Search for the cell housing the specified text and yield its [x, y] center coordinate. 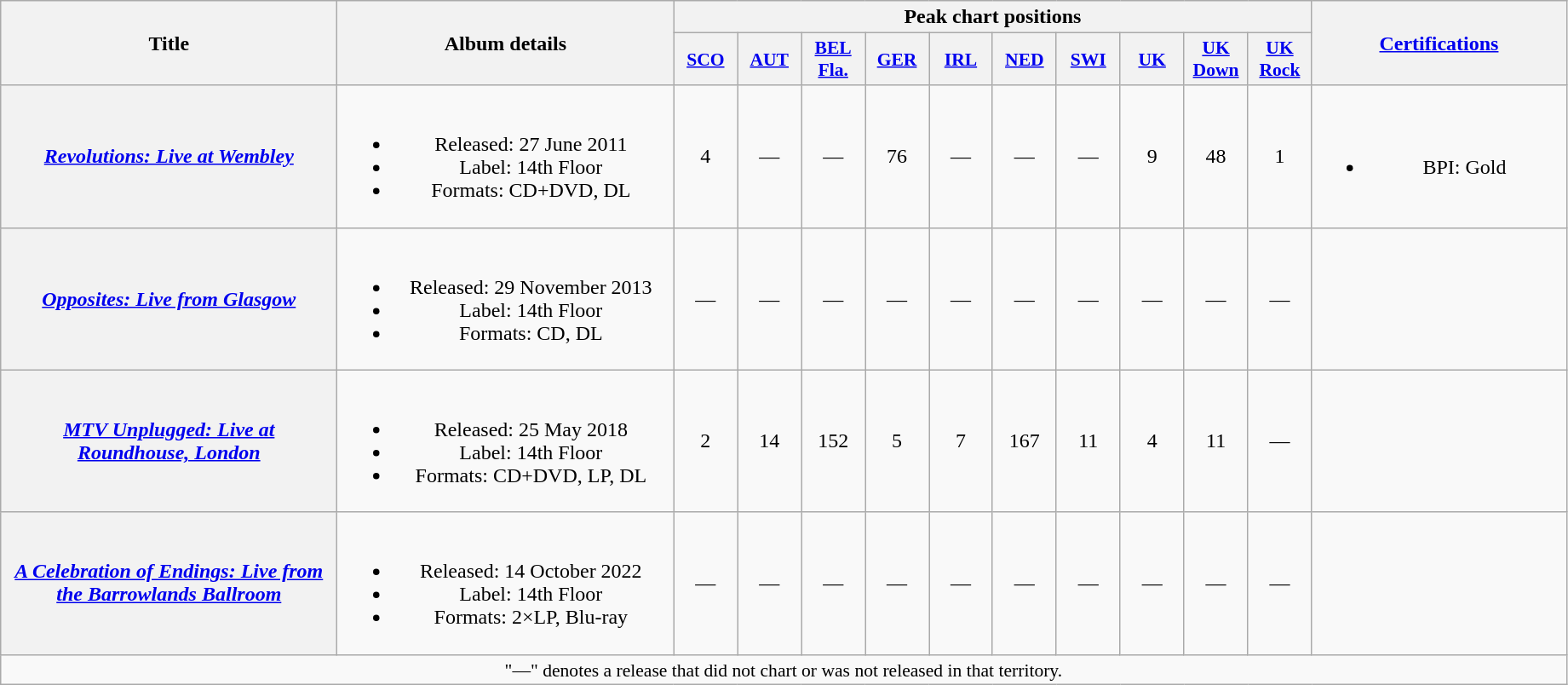
UK [1152, 60]
UKDown [1216, 60]
48 [1216, 157]
167 [1024, 441]
BPI: Gold [1439, 157]
SWI [1088, 60]
MTV Unplugged: Live atRoundhouse, London [169, 441]
Released: 27 June 2011Label: 14th FloorFormats: CD+DVD, DL [506, 157]
SCO [705, 60]
Album details [506, 43]
14 [770, 441]
GER [898, 60]
2 [705, 441]
A Celebration of Endings: Live from the Barrowlands Ballroom [169, 583]
Certifications [1439, 43]
Revolutions: Live at Wembley [169, 157]
NED [1024, 60]
76 [898, 157]
Released: 14 October 2022Label: 14th FloorFormats: 2×LP, Blu-ray [506, 583]
9 [1152, 157]
152 [833, 441]
Title [169, 43]
BELFla. [833, 60]
7 [961, 441]
Opposites: Live from Glasgow [169, 298]
AUT [770, 60]
Peak chart positions [993, 17]
"—" denotes a release that did not chart or was not released in that territory. [784, 670]
5 [898, 441]
UKRock [1279, 60]
Released: 29 November 2013Label: 14th FloorFormats: CD, DL [506, 298]
Released: 25 May 2018Label: 14th FloorFormats: CD+DVD, LP, DL [506, 441]
IRL [961, 60]
1 [1279, 157]
